From the cell containing the given text, extract its center point as (x, y) coordinate. 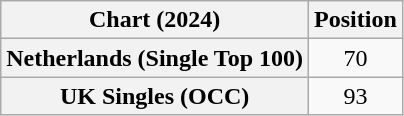
Chart (2024) (155, 20)
70 (356, 58)
93 (356, 96)
Position (356, 20)
Netherlands (Single Top 100) (155, 58)
UK Singles (OCC) (155, 96)
